Search for the cell housing the specified text and yield its (x, y) center coordinate. 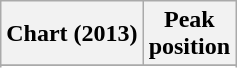
Peakposition (189, 34)
Chart (2013) (72, 34)
